Pinpoint the cell where the given text exists, returning its (X, Y) midpoint coordinate. 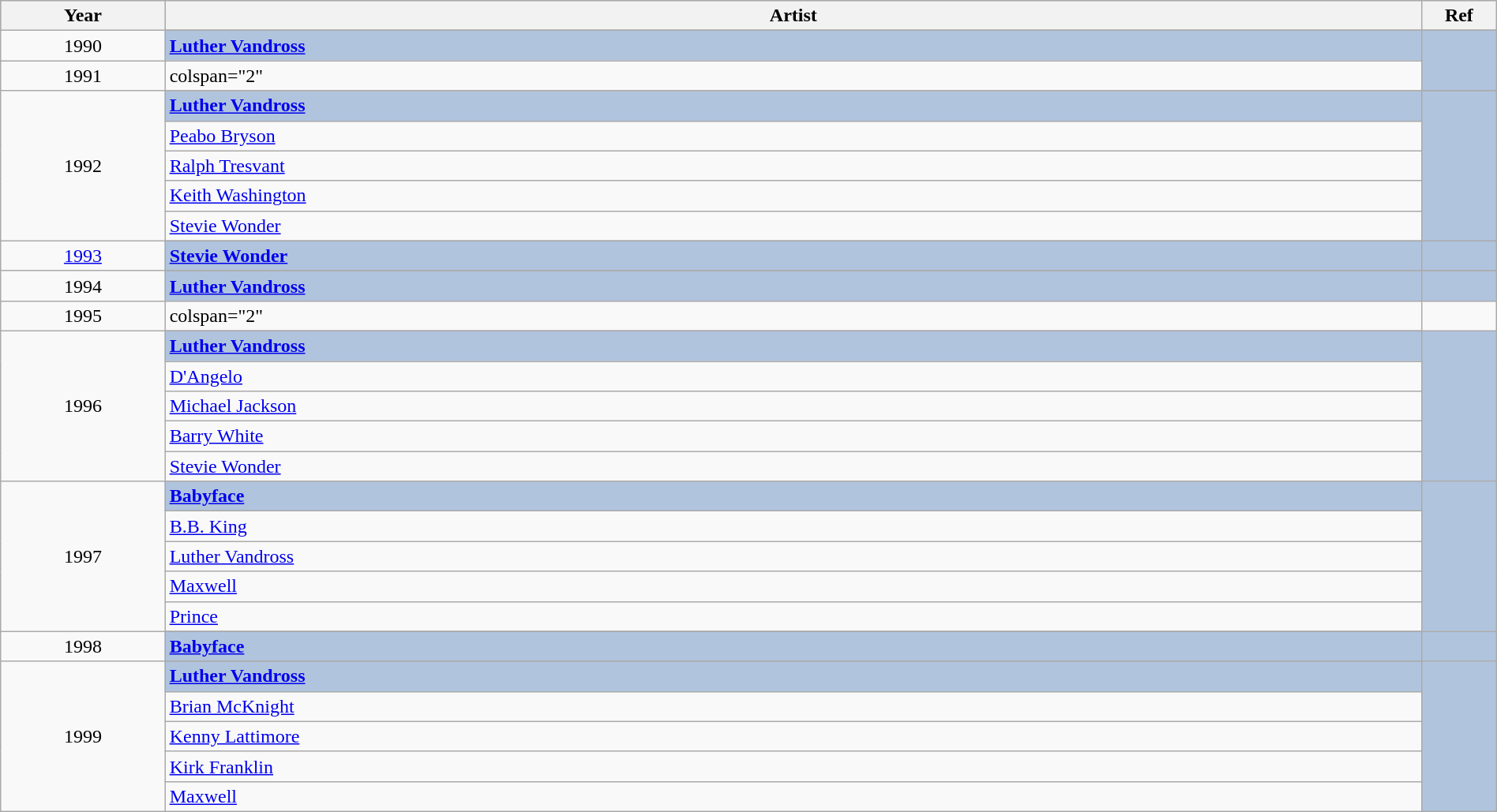
B.B. King (793, 526)
Artist (793, 16)
Keith Washington (793, 196)
1990 (83, 46)
1994 (83, 286)
Ref (1459, 16)
1997 (83, 556)
D'Angelo (793, 376)
Barry White (793, 436)
1999 (83, 736)
Prince (793, 616)
Kirk Franklin (793, 766)
1998 (83, 646)
1996 (83, 406)
1993 (83, 256)
1992 (83, 166)
Kenny Lattimore (793, 736)
Brian McKnight (793, 706)
1991 (83, 76)
Michael Jackson (793, 406)
Peabo Bryson (793, 136)
1995 (83, 316)
Ralph Tresvant (793, 166)
Year (83, 16)
